Capture the cell that displays the provided text and extract its (X, Y) central coordinate. 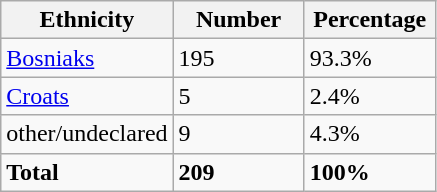
Croats (87, 96)
4.3% (370, 134)
209 (238, 172)
other/undeclared (87, 134)
Bosniaks (87, 58)
195 (238, 58)
Percentage (370, 20)
5 (238, 96)
93.3% (370, 58)
Number (238, 20)
Total (87, 172)
Ethnicity (87, 20)
9 (238, 134)
2.4% (370, 96)
100% (370, 172)
